From the cell containing the given text, extract its center point as [x, y] coordinate. 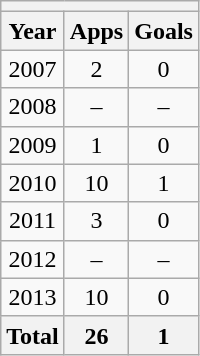
2012 [33, 259]
2008 [33, 107]
2011 [33, 221]
Goals [164, 31]
Apps [96, 31]
2 [96, 69]
2009 [33, 145]
Year [33, 31]
2007 [33, 69]
2010 [33, 183]
Total [33, 335]
26 [96, 335]
3 [96, 221]
2013 [33, 297]
